Extract the (x, y) coordinate from the center of the cell holding the provided text.  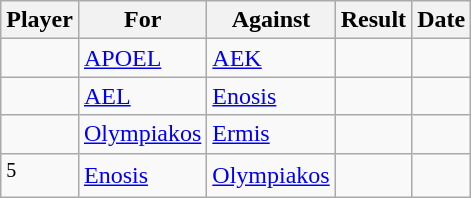
5 (40, 176)
Date (442, 20)
AEL (142, 96)
Against (271, 20)
AEK (271, 58)
APOEL (142, 58)
Result (373, 20)
Ermis (271, 134)
For (142, 20)
Player (40, 20)
